Extract the [x, y] coordinate from the center of the cell holding the provided text.  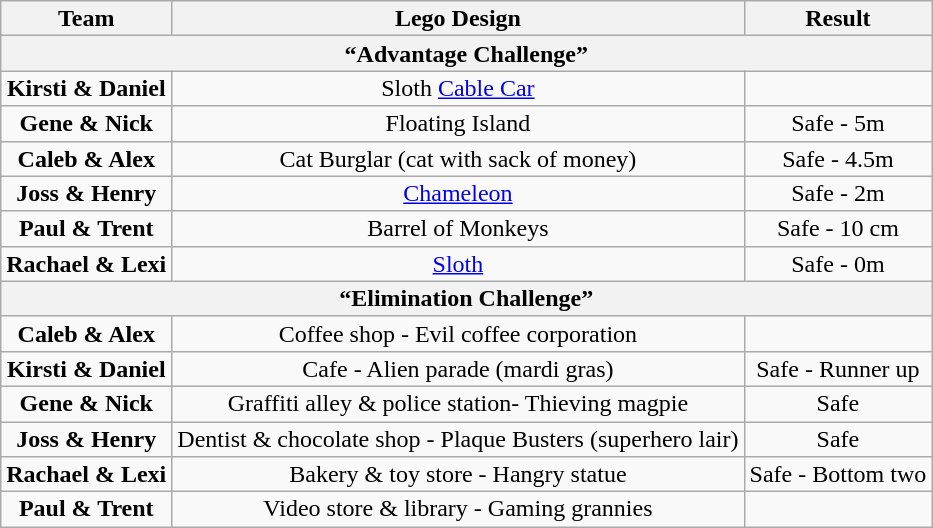
“Elimination Challenge” [466, 298]
Floating Island [458, 124]
Bakery & toy store - Hangry statue [458, 474]
Sloth Cable Car [458, 88]
Team [86, 18]
Safe - Runner up [838, 368]
Safe - 2m [838, 194]
Barrel of Monkeys [458, 228]
Video store & library - Gaming grannies [458, 510]
Safe - 5m [838, 124]
Coffee shop - Evil coffee corporation [458, 334]
Chameleon [458, 194]
Graffiti alley & police station- Thieving magpie [458, 404]
Safe - 4.5m [838, 158]
Safe - 0m [838, 264]
Cafe - Alien parade (mardi gras) [458, 368]
Safe - Bottom two [838, 474]
Sloth [458, 264]
Cat Burglar (cat with sack of money) [458, 158]
Lego Design [458, 18]
Dentist & chocolate shop - Plaque Busters (superhero lair) [458, 440]
Result [838, 18]
Safe - 10 cm [838, 228]
“Advantage Challenge” [466, 54]
